From the cell containing the given text, extract its center point as [x, y] coordinate. 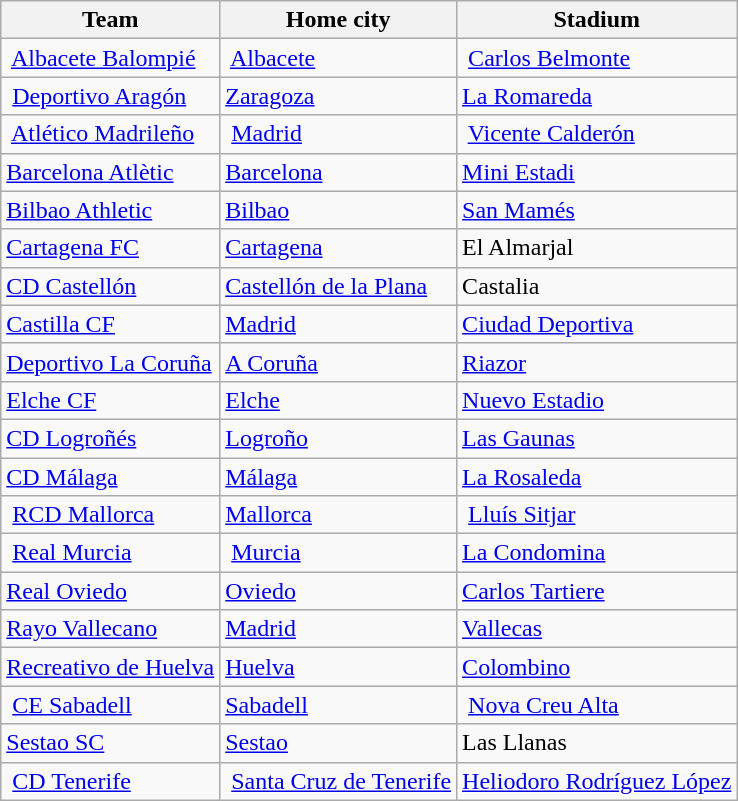
Barcelona Atlètic [110, 172]
Sestao [338, 743]
Santa Cruz de Tenerife [338, 781]
San Mamés [597, 210]
Sestao SC [110, 743]
CD Málaga [110, 477]
Real Oviedo [110, 591]
Atlético Madrileño [110, 134]
Carlos Belmonte [597, 58]
Las Gaunas [597, 438]
Logroño [338, 438]
Bilbao [338, 210]
Castellón de la Plana [338, 286]
RCD Mallorca [110, 515]
Team [110, 20]
El Almarjal [597, 248]
Castilla CF [110, 324]
Cartagena [338, 248]
Deportivo La Coruña [110, 362]
Bilbao Athletic [110, 210]
Zaragoza [338, 96]
Oviedo [338, 591]
La Rosaleda [597, 477]
Nuevo Estadio [597, 400]
Vallecas [597, 629]
Colombino [597, 667]
Lluís Sitjar [597, 515]
Mini Estadi [597, 172]
CD Logroñés [110, 438]
Cartagena FC [110, 248]
Stadium [597, 20]
Nova Creu Alta [597, 705]
Huelva [338, 667]
La Romareda [597, 96]
Castalia [597, 286]
Las Llanas [597, 743]
Real Murcia [110, 553]
Barcelona [338, 172]
A Coruña [338, 362]
CE Sabadell [110, 705]
Elche [338, 400]
Carlos Tartiere [597, 591]
Mallorca [338, 515]
Rayo Vallecano [110, 629]
Ciudad Deportiva [597, 324]
Riazor [597, 362]
Málaga [338, 477]
CD Castellón [110, 286]
Recreativo de Huelva [110, 667]
Vicente Calderón [597, 134]
Heliodoro Rodríguez López [597, 781]
Murcia [338, 553]
Deportivo Aragón [110, 96]
Albacete Balompié [110, 58]
La Condomina [597, 553]
Sabadell [338, 705]
Home city [338, 20]
CD Tenerife [110, 781]
Albacete [338, 58]
Elche CF [110, 400]
